Return the (X, Y) coordinate for the center point of the cell that contains the specified text.  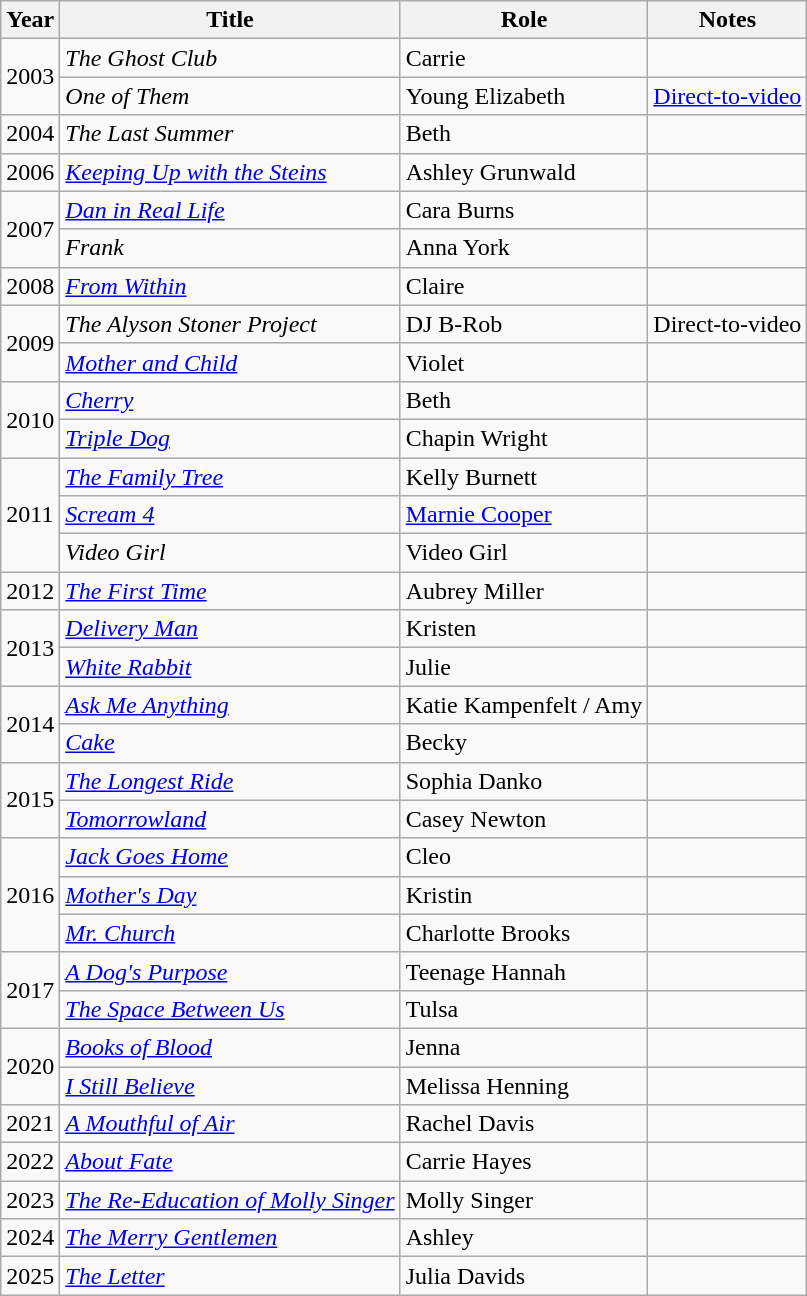
2008 (30, 286)
Cara Burns (524, 210)
Jack Goes Home (230, 857)
Rachel Davis (524, 1124)
A Dog's Purpose (230, 971)
Casey Newton (524, 819)
From Within (230, 286)
The Longest Ride (230, 781)
2023 (30, 1200)
2006 (30, 172)
2016 (30, 895)
2014 (30, 724)
Aubrey Miller (524, 591)
2024 (30, 1238)
The Merry Gentlemen (230, 1238)
Mother and Child (230, 362)
Delivery Man (230, 629)
DJ B-Rob (524, 324)
Ashley Grunwald (524, 172)
Charlotte Brooks (524, 933)
Year (30, 20)
Carrie (524, 58)
I Still Believe (230, 1085)
Violet (524, 362)
Scream 4 (230, 515)
The Space Between Us (230, 1009)
Cleo (524, 857)
2011 (30, 515)
Mother's Day (230, 895)
Carrie Hayes (524, 1162)
2010 (30, 419)
Claire (524, 286)
Title (230, 20)
Frank (230, 248)
The Ghost Club (230, 58)
Tulsa (524, 1009)
Notes (728, 20)
2009 (30, 343)
2025 (30, 1276)
Sophia Danko (524, 781)
White Rabbit (230, 667)
2020 (30, 1066)
Kristen (524, 629)
The Last Summer (230, 134)
2015 (30, 800)
Teenage Hannah (524, 971)
Jenna (524, 1047)
The First Time (230, 591)
Julie (524, 667)
Ashley (524, 1238)
2021 (30, 1124)
The Alyson Stoner Project (230, 324)
2022 (30, 1162)
Katie Kampenfelt / Amy (524, 705)
Books of Blood (230, 1047)
Mr. Church (230, 933)
2007 (30, 229)
2003 (30, 77)
Triple Dog (230, 438)
Melissa Henning (524, 1085)
Tomorrowland (230, 819)
Julia Davids (524, 1276)
A Mouthful of Air (230, 1124)
Cherry (230, 400)
Molly Singer (524, 1200)
The Letter (230, 1276)
About Fate (230, 1162)
Kelly Burnett (524, 477)
Becky (524, 743)
Marnie Cooper (524, 515)
Ask Me Anything (230, 705)
2017 (30, 990)
Kristin (524, 895)
One of Them (230, 96)
Keeping Up with the Steins (230, 172)
Anna York (524, 248)
Young Elizabeth (524, 96)
2013 (30, 648)
Dan in Real Life (230, 210)
The Family Tree (230, 477)
Cake (230, 743)
2004 (30, 134)
Role (524, 20)
2012 (30, 591)
The Re-Education of Molly Singer (230, 1200)
Chapin Wright (524, 438)
